Pinpoint the cell where the given text exists, returning its (X, Y) midpoint coordinate. 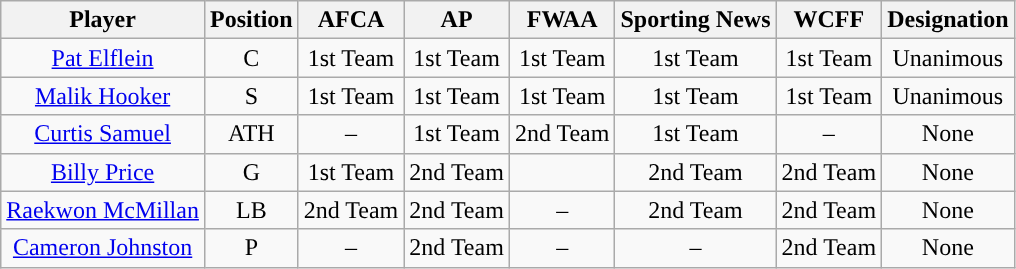
Billy Price (103, 172)
Malik Hooker (103, 96)
ATH (251, 134)
Raekwon McMillan (103, 210)
C (251, 58)
WCFF (829, 20)
Curtis Samuel (103, 134)
P (251, 248)
AFCA (351, 20)
Player (103, 20)
Sporting News (696, 20)
FWAA (562, 20)
Position (251, 20)
LB (251, 210)
Cameron Johnston (103, 248)
S (251, 96)
AP (457, 20)
G (251, 172)
Pat Elflein (103, 58)
Designation (948, 20)
